Pinpoint the cell where the given text exists, returning its (x, y) midpoint coordinate. 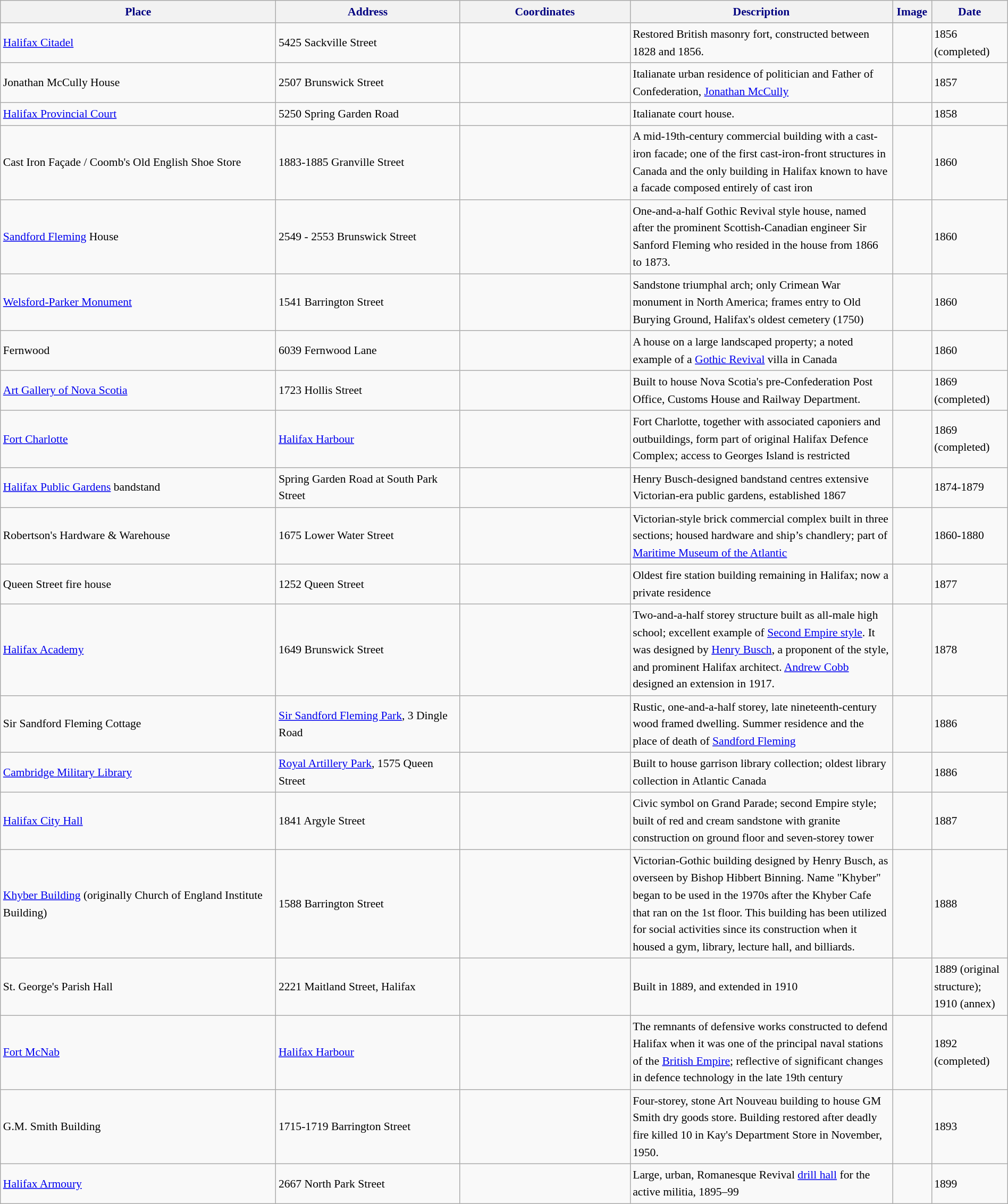
1841 Argyle Street (368, 821)
Robertson's Hardware & Warehouse (138, 536)
5425 Sackville Street (368, 44)
1252 Queen Street (368, 585)
Halifax Provincial Court (138, 114)
Fort Charlotte (138, 439)
Rustic, one-and-a-half storey, late nineteenth-century wood framed dwelling. Summer residence and the place of death of Sandford Fleming (761, 724)
Art Gallery of Nova Scotia (138, 391)
1893 (970, 1127)
1588 Barrington Street (368, 904)
1877 (970, 585)
Built to house Nova Scotia's pre-Confederation Post Office, Customs House and Railway Department. (761, 391)
Khyber Building (originally Church of England Institute Building) (138, 904)
1541 Barrington Street (368, 302)
Address (368, 12)
Large, urban, Romanesque Revival drill hall for the active militia, 1895–99 (761, 1184)
Image (912, 12)
1889 (original structure); 1910 (annex) (970, 987)
Restored British masonry fort, constructed between 1828 and 1856. (761, 44)
1887 (970, 821)
6039 Fernwood Lane (368, 351)
Halifax Citadel (138, 44)
1899 (970, 1184)
G.M. Smith Building (138, 1127)
Halifax Academy (138, 650)
1860-1880 (970, 536)
1649 Brunswick Street (368, 650)
5250 Spring Garden Road (368, 114)
1715-1719 Barrington Street (368, 1127)
Royal Artillery Park, 1575 Queen Street (368, 773)
2549 - 2553 Brunswick Street (368, 237)
Fort McNab (138, 1053)
A house on a large landscaped property; a noted example of a Gothic Revival villa in Canada (761, 351)
Sir Sandford Fleming Park, 3 Dingle Road (368, 724)
Spring Garden Road at South Park Street (368, 488)
Cambridge Military Library (138, 773)
Description (761, 12)
2507 Brunswick Street (368, 83)
Cast Iron Façade / Coomb's Old English Shoe Store (138, 163)
1878 (970, 650)
Fernwood (138, 351)
Halifax City Hall (138, 821)
Civic symbol on Grand Parade; second Empire style; built of red and cream sandstone with granite construction on ground floor and seven-storey tower (761, 821)
Sandford Fleming House (138, 237)
1723 Hollis Street (368, 391)
Date (970, 12)
Sandstone triumphal arch; only Crimean War monument in North America; frames entry to Old Burying Ground, Halifax's oldest cemetery (1750) (761, 302)
2667 North Park Street (368, 1184)
1874-1879 (970, 488)
Built in 1889, and extended in 1910 (761, 987)
Oldest fire station building remaining in Halifax; now a private residence (761, 585)
Welsford-Parker Monument (138, 302)
1856 (completed) (970, 44)
Halifax Armoury (138, 1184)
Italianate urban residence of politician and Father of Confederation, Jonathan McCully (761, 83)
Henry Busch-designed bandstand centres extensive Victorian-era public gardens, established 1867 (761, 488)
1883-1885 Granville Street (368, 163)
1888 (970, 904)
1858 (970, 114)
1892 (completed) (970, 1053)
Sir Sandford Fleming Cottage (138, 724)
Coordinates (544, 12)
Italianate court house. (761, 114)
Victorian-style brick commercial complex built in three sections; housed hardware and ship’s chandlery; part of Maritime Museum of the Atlantic (761, 536)
Place (138, 12)
Halifax Public Gardens bandstand (138, 488)
Jonathan McCully House (138, 83)
2221 Maitland Street, Halifax (368, 987)
Queen Street fire house (138, 585)
Built to house garrison library collection; oldest library collection in Atlantic Canada (761, 773)
1857 (970, 83)
St. George's Parish Hall (138, 987)
1675 Lower Water Street (368, 536)
